Return [x, y] of the center of cell containing provided text 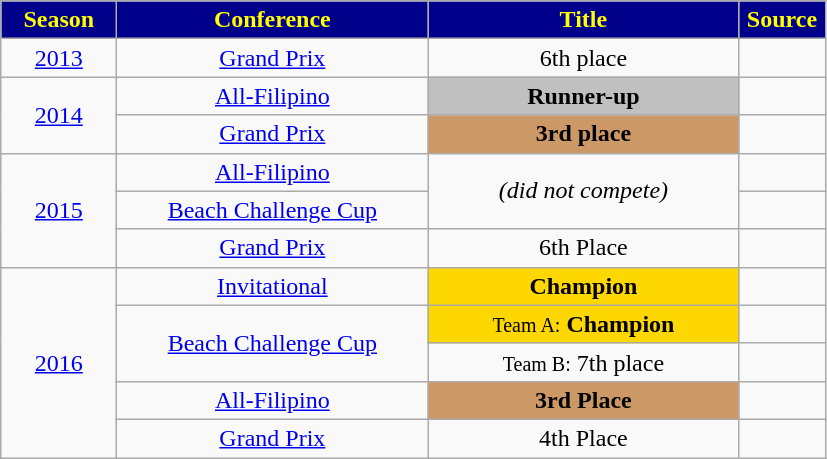
3rd place [584, 134]
4th Place [584, 438]
Invitational [272, 286]
2015 [59, 210]
2014 [59, 115]
6th place [584, 58]
(did not compete) [584, 191]
Title [584, 20]
Team B: 7th place [584, 362]
Runner-up [584, 96]
3rd Place [584, 400]
Team A: Champion [584, 324]
Conference [272, 20]
2013 [59, 58]
6th Place [584, 248]
Season [59, 20]
Champion [584, 286]
2016 [59, 362]
Source [782, 20]
